Return (X, Y) of the center of cell containing provided text 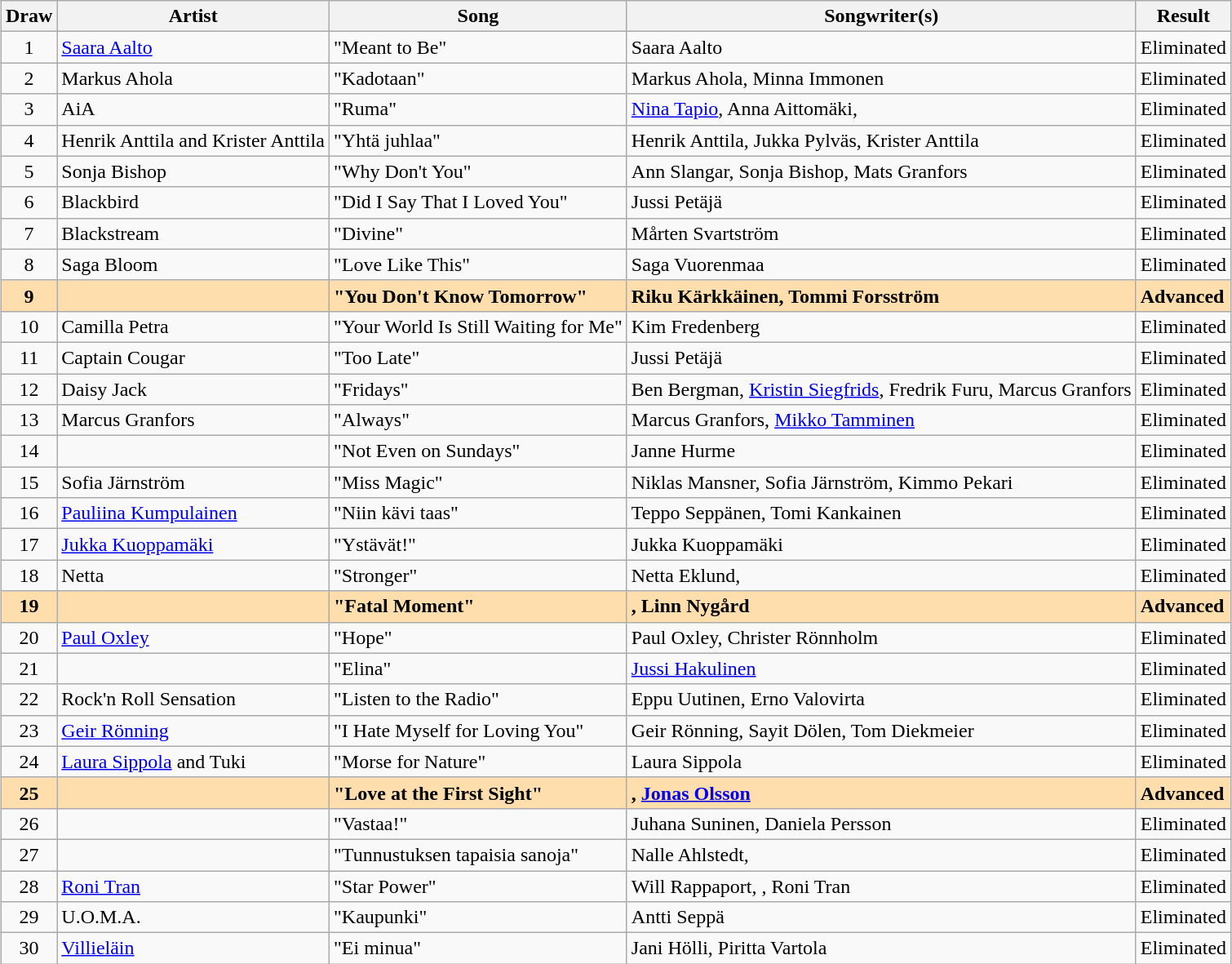
11 (29, 358)
Markus Ahola (193, 78)
"Meant to Be" (478, 47)
Saga Vuorenmaa (881, 264)
15 (29, 482)
26 (29, 824)
27 (29, 855)
2 (29, 78)
Sonja Bishop (193, 171)
Pauliina Kumpulainen (193, 513)
Draw (29, 16)
21 (29, 669)
, Linn Nygård (881, 606)
"Fridays" (478, 389)
22 (29, 700)
Riku Kärkkäinen, Tommi Forsström (881, 295)
16 (29, 513)
29 (29, 917)
6 (29, 202)
Eppu Uutinen, Erno Valovirta (881, 700)
"Star Power" (478, 886)
Juhana Suninen, Daniela Persson (881, 824)
"Listen to the Radio" (478, 700)
Nalle Ahlstedt, (881, 855)
"Tunnustuksen tapaisia sanoja" (478, 855)
"Yhtä juhlaa" (478, 140)
Artist (193, 16)
"Ruma" (478, 109)
Saga Bloom (193, 264)
"Not Even on Sundays" (478, 451)
Geir Rönning, Sayit Dölen, Tom Diekmeier (881, 731)
Henrik Anttila, Jukka Pylväs, Krister Anttila (881, 140)
30 (29, 948)
"Love at the First Sight" (478, 793)
Marcus Granfors (193, 420)
Mårten Svartström (881, 233)
23 (29, 731)
18 (29, 575)
"Miss Magic" (478, 482)
"Your World Is Still Waiting for Me" (478, 327)
Kim Fredenberg (881, 327)
28 (29, 886)
"Morse for Nature" (478, 762)
"Ystävät!" (478, 544)
Geir Rönning (193, 731)
Paul Oxley, Christer Rönnholm (881, 637)
Blackstream (193, 233)
13 (29, 420)
Henrik Anttila and Krister Anttila (193, 140)
"Hope" (478, 637)
Paul Oxley (193, 637)
Marcus Granfors, Mikko Tamminen (881, 420)
Ben Bergman, Kristin Siegfrids, Fredrik Furu, Marcus Granfors (881, 389)
17 (29, 544)
Laura Sippola and Tuki (193, 762)
Markus Ahola, Minna Immonen (881, 78)
Laura Sippola (881, 762)
"Love Like This" (478, 264)
12 (29, 389)
"Did I Say That I Loved You" (478, 202)
8 (29, 264)
7 (29, 233)
"Kadotaan" (478, 78)
19 (29, 606)
"Ei minua" (478, 948)
Netta (193, 575)
"Elina" (478, 669)
Antti Seppä (881, 917)
Blackbird (193, 202)
Niklas Mansner, Sofia Järnström, Kimmo Pekari (881, 482)
14 (29, 451)
Camilla Petra (193, 327)
"Fatal Moment" (478, 606)
, Jonas Olsson (881, 793)
10 (29, 327)
Jussi Hakulinen (881, 669)
Villieläin (193, 948)
"Too Late" (478, 358)
24 (29, 762)
9 (29, 295)
"I Hate Myself for Loving You" (478, 731)
Will Rappaport, , Roni Tran (881, 886)
4 (29, 140)
Janne Hurme (881, 451)
Jani Hölli, Piritta Vartola (881, 948)
"Kaupunki" (478, 917)
Captain Cougar (193, 358)
20 (29, 637)
Sofia Järnström (193, 482)
"Stronger" (478, 575)
"Always" (478, 420)
Songwriter(s) (881, 16)
Roni Tran (193, 886)
"Why Don't You" (478, 171)
Netta Eklund, (881, 575)
"You Don't Know Tomorrow" (478, 295)
5 (29, 171)
3 (29, 109)
Song (478, 16)
AiA (193, 109)
1 (29, 47)
Teppo Seppänen, Tomi Kankainen (881, 513)
Nina Tapio, Anna Aittomäki, (881, 109)
25 (29, 793)
Daisy Jack (193, 389)
Result (1183, 16)
"Vastaa!" (478, 824)
"Divine" (478, 233)
"Niin kävi taas" (478, 513)
Rock'n Roll Sensation (193, 700)
U.O.M.A. (193, 917)
Ann Slangar, Sonja Bishop, Mats Granfors (881, 171)
